Scan for the cell matching the given text and deliver its [x, y] coordinate at center. 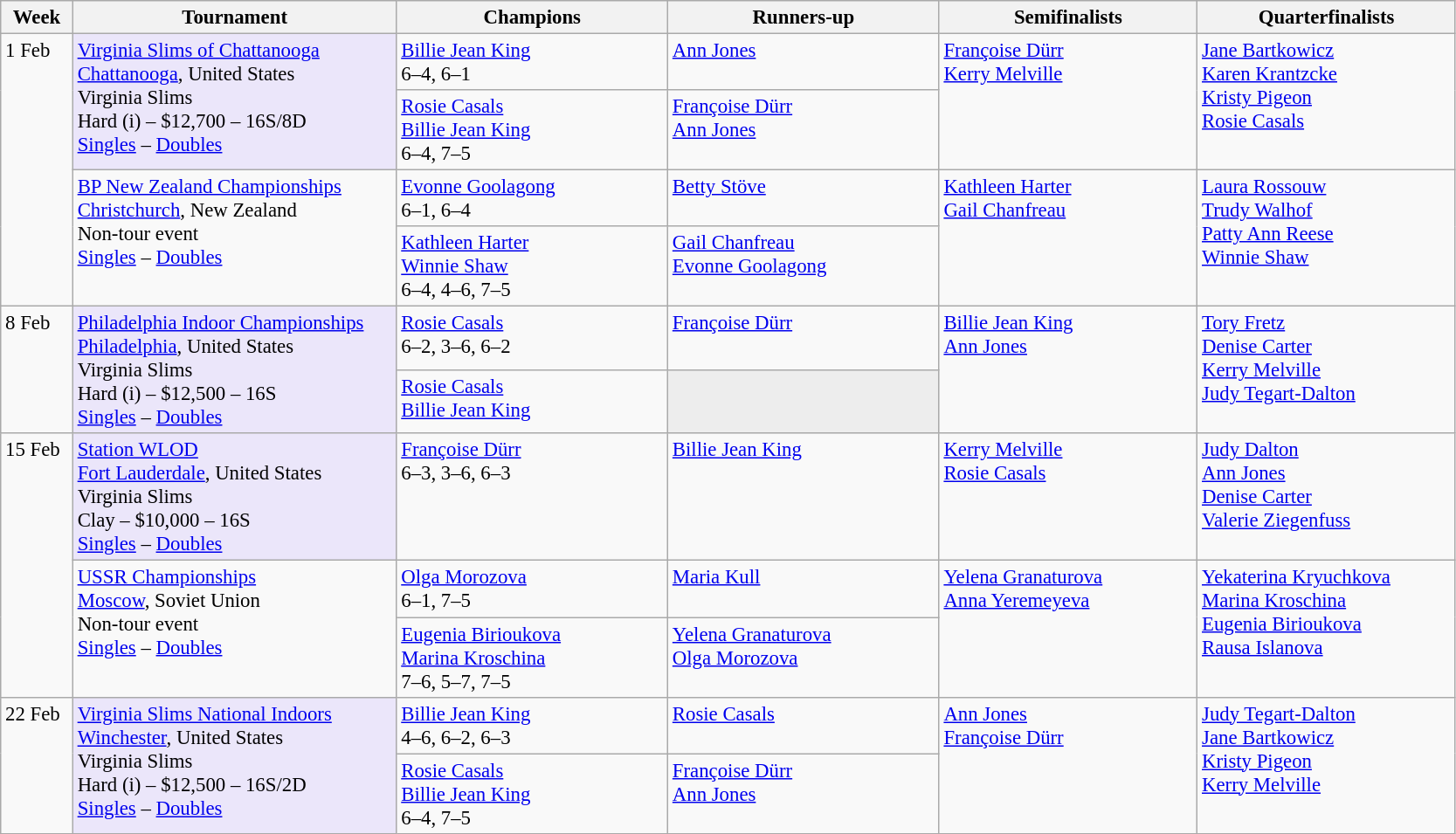
Yekaterina Kryuchkova Marina Kroschina Eugenia Birioukova Rausa Islanova [1327, 629]
8 Feb [37, 370]
Tory Fretz Denise Carter Kerry Melville Judy Tegart-Dalton [1327, 370]
Virginia Slims of ChattanoogaChattanooga, United StatesVirginia SlimsHard (i) – $12,700 – 16S/8D Singles – Doubles [234, 102]
Maria Kull [804, 589]
15 Feb [37, 565]
Yelena Granaturova Anna Yeremeyeva [1068, 629]
Rosie Casals 6–2, 3–6, 6–2 [533, 339]
Rosie Casals Billie Jean King [533, 402]
Kathleen Harter Winnie Shaw6–4, 4–6, 7–5 [533, 266]
Week [37, 17]
Gail Chanfreau Evonne Goolagong [804, 266]
Françoise Dürr [804, 339]
Kathleen Harter Gail Chanfreau [1068, 238]
Ann Jones Françoise Dürr [1068, 765]
Evonne Goolagong 6–1, 6–4 [533, 199]
Billie Jean King Ann Jones [1068, 370]
Billie Jean King 6–4, 6–1 [533, 63]
BP New Zealand ChampionshipsChristchurch, New ZealandNon-tour event Singles – Doubles [234, 238]
Françoise Dürr 6–3, 3–6, 6–3 [533, 497]
Rosie Casals Billie Jean King6–4, 7–5 [533, 130]
Betty Stöve [804, 199]
Virginia Slims National IndoorsWinchester, United StatesVirginia SlimsHard (i) – $12,500 – 16S/2D Singles – Doubles [234, 765]
Judy Tegart-Dalton Jane Bartkowicz Kristy Pigeon Kerry Melville [1327, 765]
Billie Jean King [804, 497]
Tournament [234, 17]
Philadelphia Indoor ChampionshipsPhiladelphia, United StatesVirginia SlimsHard (i) – $12,500 – 16S Singles – Doubles [234, 370]
Jane Bartkowicz Karen Krantzcke Kristy Pigeon Rosie Casals [1327, 102]
1 Feb [37, 170]
Rosie Casals [804, 725]
Billie Jean King 4–6, 6–2, 6–3 [533, 725]
USSR ChampionshipsMoscow, Soviet UnionNon-tour event Singles – Doubles [234, 629]
22 Feb [37, 765]
Yelena Granaturova Olga Morozova [804, 658]
Quarterfinalists [1327, 17]
Station WLODFort Lauderdale, United StatesVirginia SlimsClay – $10,000 – 16S Singles – Doubles [234, 497]
Françoise Dürr Kerry Melville [1068, 102]
Eugenia Birioukova Marina Kroschina 7–6, 5–7, 7–5 [533, 658]
Rosie Casals Billie Jean King 6–4, 7–5 [533, 794]
Laura Rossouw Trudy Walhof Patty Ann Reese Winnie Shaw [1327, 238]
Judy Dalton Ann Jones Denise Carter Valerie Ziegenfuss [1327, 497]
Champions [533, 17]
Runners-up [804, 17]
Olga Morozova 6–1, 7–5 [533, 589]
Kerry Melville Rosie Casals [1068, 497]
Semifinalists [1068, 17]
Ann Jones [804, 63]
